Capture the cell that displays the provided text and extract its (x, y) central coordinate. 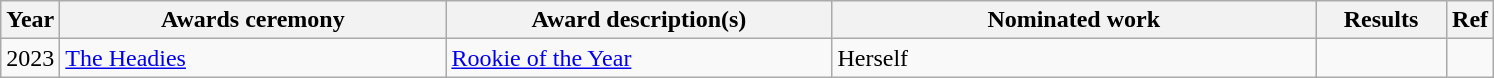
2023 (30, 58)
Nominated work (1074, 20)
Results (1382, 20)
Award description(s) (639, 20)
Rookie of the Year (639, 58)
The Headies (253, 58)
Herself (1074, 58)
Awards ceremony (253, 20)
Year (30, 20)
Ref (1470, 20)
